Capture the cell that displays the provided text and extract its [x, y] central coordinate. 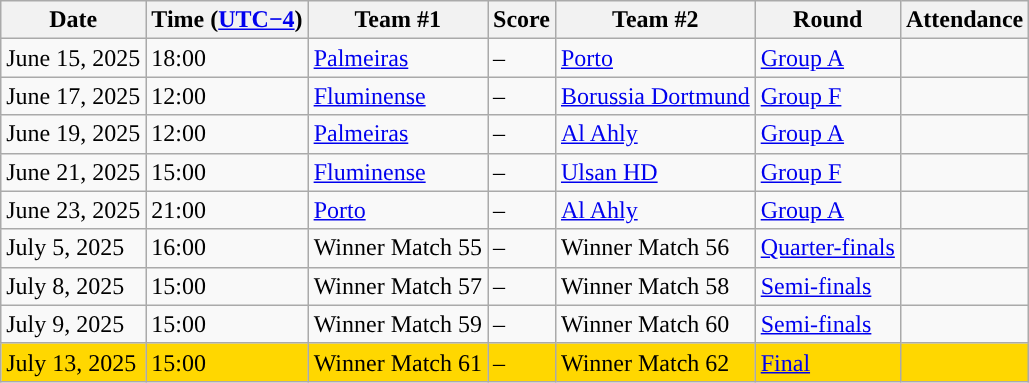
Borussia Dortmund [655, 96]
Final [828, 362]
Ulsan HD [655, 172]
Winner Match 61 [398, 362]
June 21, 2025 [74, 172]
June 17, 2025 [74, 96]
Time (UTC−4) [227, 20]
Team #2 [655, 20]
July 5, 2025 [74, 248]
June 23, 2025 [74, 210]
Winner Match 59 [398, 324]
July 9, 2025 [74, 324]
16:00 [227, 248]
Date [74, 20]
Winner Match 56 [655, 248]
Winner Match 55 [398, 248]
Score [522, 20]
Winner Match 57 [398, 286]
June 19, 2025 [74, 134]
July 13, 2025 [74, 362]
21:00 [227, 210]
July 8, 2025 [74, 286]
18:00 [227, 58]
Winner Match 58 [655, 286]
Quarter-finals [828, 248]
Round [828, 20]
Team #1 [398, 20]
Winner Match 62 [655, 362]
June 15, 2025 [74, 58]
Attendance [964, 20]
Winner Match 60 [655, 324]
